Return (X, Y) of the center of cell containing provided text 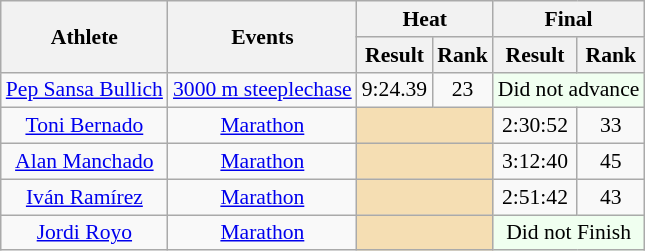
45 (610, 162)
Heat (425, 19)
Alan Manchado (84, 162)
9:24.39 (394, 90)
Iván Ramírez (84, 197)
2:30:52 (535, 126)
2:51:42 (535, 197)
3:12:40 (535, 162)
43 (610, 197)
Events (262, 36)
Final (569, 19)
Jordi Royo (84, 233)
Toni Bernado (84, 126)
23 (462, 90)
Did not Finish (569, 233)
33 (610, 126)
Athlete (84, 36)
Pep Sansa Bullich (84, 90)
Did not advance (569, 90)
3000 m steeplechase (262, 90)
